Capture the cell that displays the provided text and extract its [X, Y] central coordinate. 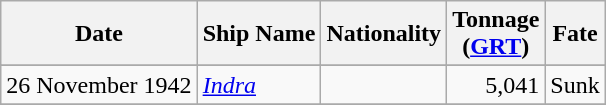
Indra [259, 85]
Nationality [384, 34]
Ship Name [259, 34]
5,041 [496, 85]
Sunk [575, 85]
Fate [575, 34]
26 November 1942 [99, 85]
Date [99, 34]
Tonnage (GRT) [496, 34]
